Pinpoint the cell where the given text exists, returning its [x, y] midpoint coordinate. 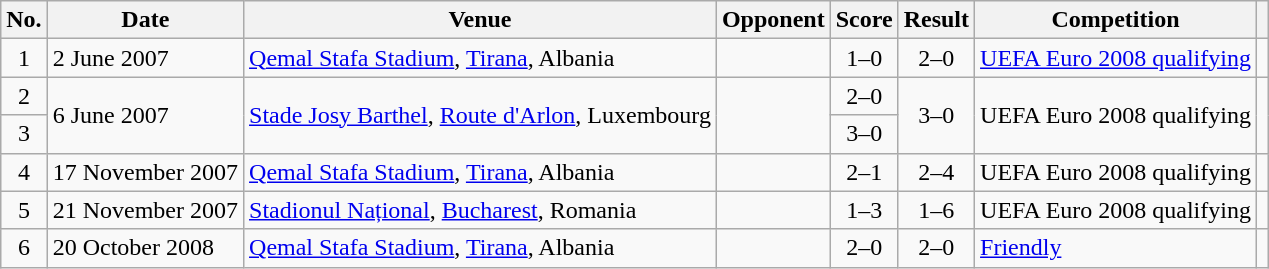
Competition [1116, 20]
6 [24, 248]
Venue [480, 20]
Date [145, 20]
1–3 [864, 210]
21 November 2007 [145, 210]
Score [864, 20]
4 [24, 172]
1–6 [936, 210]
3 [24, 134]
Friendly [1116, 248]
Opponent [773, 20]
5 [24, 210]
No. [24, 20]
20 October 2008 [145, 248]
Result [936, 20]
Stadionul Național, Bucharest, Romania [480, 210]
2–1 [864, 172]
17 November 2007 [145, 172]
6 June 2007 [145, 115]
1 [24, 58]
2 [24, 96]
1–0 [864, 58]
2 June 2007 [145, 58]
2–4 [936, 172]
Stade Josy Barthel, Route d'Arlon, Luxembourg [480, 115]
